For the text-containing cell, return its midpoint in [X, Y] coordinate format. 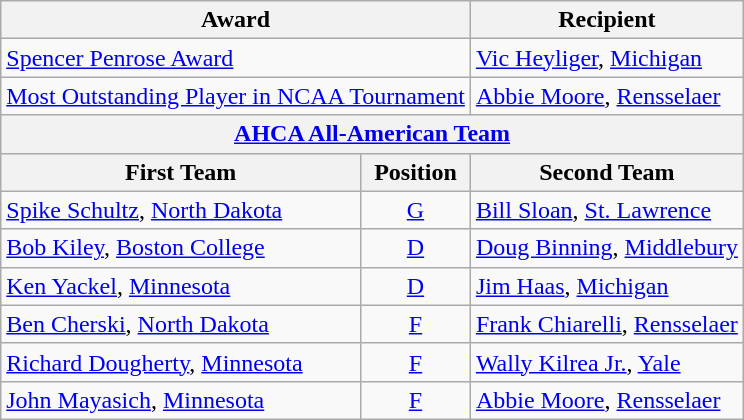
Bob Kiley, Boston College [181, 248]
G [416, 210]
Recipient [606, 20]
Vic Heyliger, Michigan [606, 58]
Doug Binning, Middlebury [606, 248]
Frank Chiarelli, Rensselaer [606, 324]
Ben Cherski, North Dakota [181, 324]
Position [416, 172]
Bill Sloan, St. Lawrence [606, 210]
Richard Dougherty, Minnesota [181, 362]
First Team [181, 172]
Award [236, 20]
Wally Kilrea Jr., Yale [606, 362]
Spike Schultz, North Dakota [181, 210]
Most Outstanding Player in NCAA Tournament [236, 96]
Jim Haas, Michigan [606, 286]
Spencer Penrose Award [236, 58]
Ken Yackel, Minnesota [181, 286]
John Mayasich, Minnesota [181, 400]
AHCA All-American Team [372, 134]
Second Team [606, 172]
